Find where the given text appears and provide that cell's center as [X, Y] coordinate. 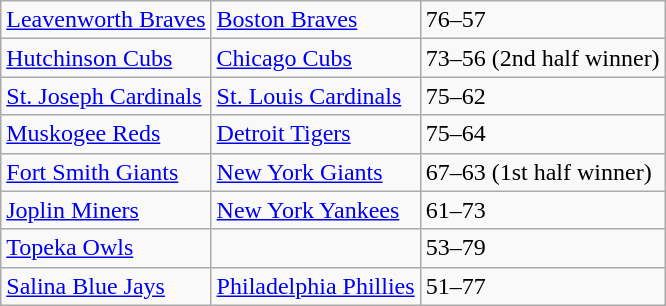
Topeka Owls [106, 248]
76–57 [542, 20]
Leavenworth Braves [106, 20]
Chicago Cubs [316, 58]
New York Yankees [316, 210]
75–62 [542, 96]
75–64 [542, 134]
61–73 [542, 210]
Muskogee Reds [106, 134]
53–79 [542, 248]
New York Giants [316, 172]
73–56 (2nd half winner) [542, 58]
Salina Blue Jays [106, 286]
Philadelphia Phillies [316, 286]
St. Louis Cardinals [316, 96]
Boston Braves [316, 20]
Fort Smith Giants [106, 172]
51–77 [542, 286]
67–63 (1st half winner) [542, 172]
Hutchinson Cubs [106, 58]
Joplin Miners [106, 210]
Detroit Tigers [316, 134]
St. Joseph Cardinals [106, 96]
